Return [X, Y] of the center of cell containing provided text 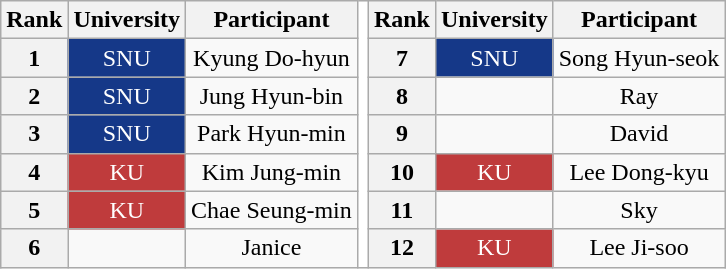
3 [34, 134]
2 [34, 96]
11 [402, 210]
12 [402, 248]
9 [402, 134]
6 [34, 248]
5 [34, 210]
Park Hyun-min [272, 134]
Janice [272, 248]
Ray [639, 96]
David [639, 134]
1 [34, 58]
Kim Jung-min [272, 172]
Jung Hyun-bin [272, 96]
Lee Dong-kyu [639, 172]
Chae Seung-min [272, 210]
Kyung Do-hyun [272, 58]
7 [402, 58]
10 [402, 172]
Song Hyun-seok [639, 58]
Lee Ji-soo [639, 248]
8 [402, 96]
Sky [639, 210]
4 [34, 172]
